Determine the [x, y] coordinate at the center of the cell enclosing the given text.  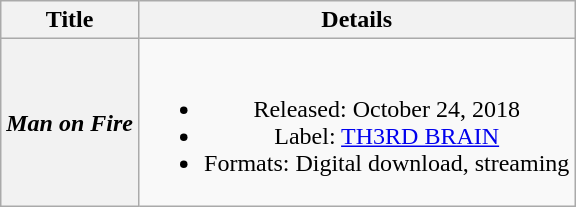
Man on Fire [70, 122]
Details [357, 20]
Released: October 24, 2018Label: TH3RD BRAINFormats: Digital download, streaming [357, 122]
Title [70, 20]
